Find where the given text appears and provide that cell's center as [x, y] coordinate. 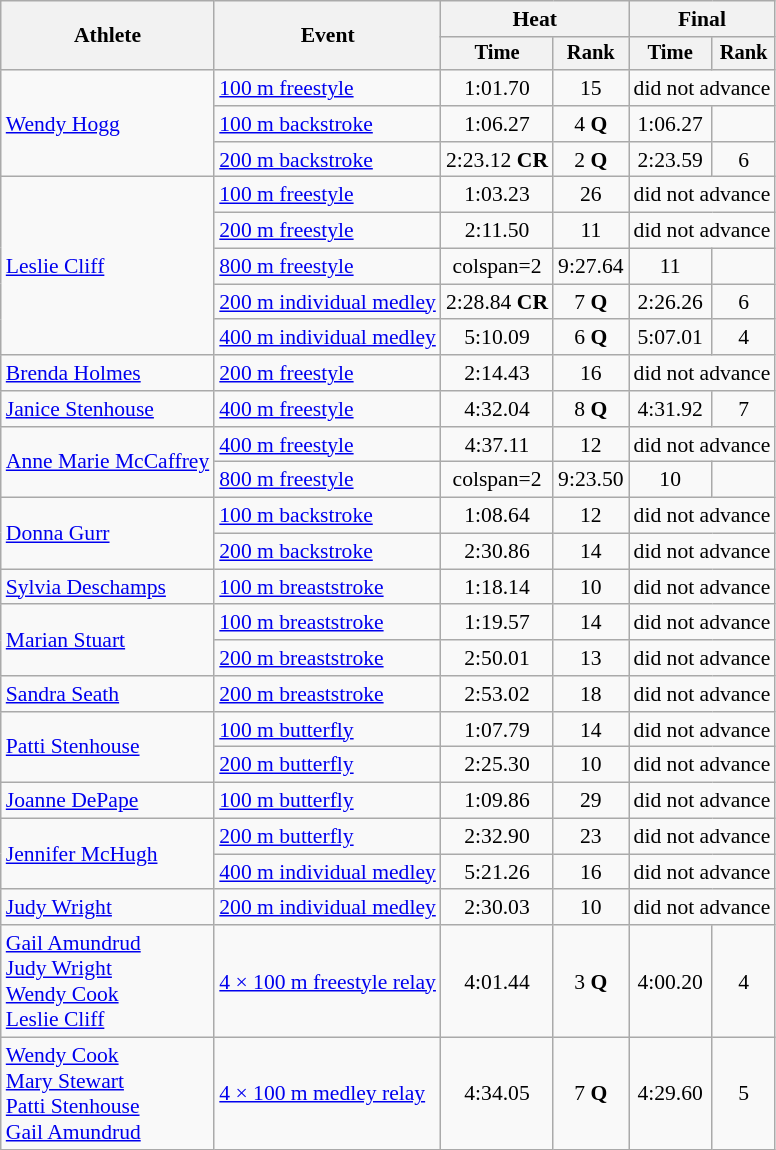
4 × 100 m medley relay [328, 1094]
2:23.12 CR [497, 160]
Athlete [108, 36]
Patti Stenhouse [108, 748]
5:21.26 [497, 872]
26 [590, 195]
1:18.14 [497, 587]
29 [590, 801]
Sandra Seath [108, 694]
5:10.09 [497, 338]
4 × 100 m freestyle relay [328, 981]
2:28.84 CR [497, 302]
9:27.64 [590, 267]
Judy Wright [108, 908]
4:00.20 [670, 981]
Brenda Holmes [108, 373]
Final [702, 19]
4:32.04 [497, 409]
Jennifer McHugh [108, 854]
23 [590, 837]
Heat [535, 19]
1:07.79 [497, 730]
3 Q [590, 981]
1:01.70 [497, 88]
Marian Stuart [108, 640]
4:31.92 [670, 409]
Wendy CookMary StewartPatti StenhouseGail Amundrud [108, 1094]
1:09.86 [497, 801]
2:23.59 [670, 160]
2:30.03 [497, 908]
Leslie Cliff [108, 266]
2:30.86 [497, 552]
1:03.23 [497, 195]
4:37.11 [497, 445]
2 Q [590, 160]
6 Q [590, 338]
1:19.57 [497, 623]
2:26.26 [670, 302]
4:34.05 [497, 1094]
8 Q [590, 409]
4:29.60 [670, 1094]
9:23.50 [590, 480]
Janice Stenhouse [108, 409]
2:11.50 [497, 231]
Wendy Hogg [108, 124]
Joanne DePape [108, 801]
1:08.64 [497, 516]
2:25.30 [497, 765]
2:32.90 [497, 837]
Sylvia Deschamps [108, 587]
Anne Marie McCaffrey [108, 462]
2:50.01 [497, 658]
2:53.02 [497, 694]
Event [328, 36]
Gail AmundrudJudy WrightWendy CookLeslie Cliff [108, 981]
13 [590, 658]
15 [590, 88]
18 [590, 694]
7 [744, 409]
4:01.44 [497, 981]
5 [744, 1094]
5:07.01 [670, 338]
2:14.43 [497, 373]
Donna Gurr [108, 534]
4 Q [590, 124]
